Scan for the cell matching the given text and deliver its (x, y) coordinate at center. 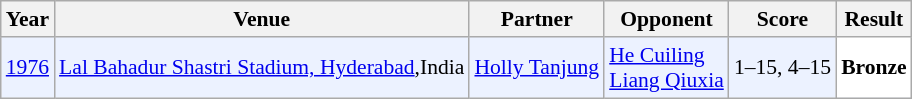
1976 (28, 68)
Year (28, 19)
Holly Tanjung (536, 68)
Opponent (666, 19)
Partner (536, 19)
Lal Bahadur Shastri Stadium, Hyderabad,India (262, 68)
1–15, 4–15 (782, 68)
Score (782, 19)
He Cuiling Liang Qiuxia (666, 68)
Venue (262, 19)
Bronze (874, 68)
Result (874, 19)
